Return the (x, y) coordinate for the center point of the cell that contains the specified text.  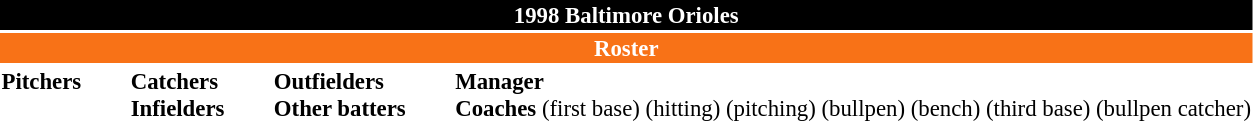
1998 Baltimore Orioles (626, 15)
Roster (626, 48)
